Find where the given text appears and provide that cell's center as (x, y) coordinate. 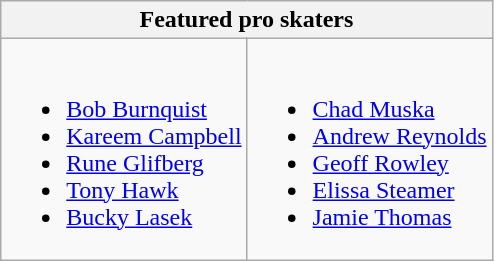
Bob BurnquistKareem CampbellRune GlifbergTony HawkBucky Lasek (124, 150)
Featured pro skaters (246, 20)
Chad MuskaAndrew ReynoldsGeoff RowleyElissa SteamerJamie Thomas (370, 150)
